Return the [X, Y] coordinate for the center point of the cell that contains the specified text.  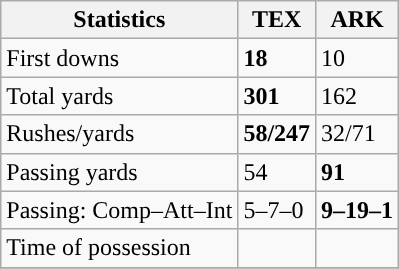
TEX [277, 20]
5–7–0 [277, 210]
Passing: Comp–Att–Int [120, 210]
32/71 [358, 134]
58/247 [277, 134]
91 [358, 172]
Rushes/yards [120, 134]
18 [277, 58]
Statistics [120, 20]
ARK [358, 20]
First downs [120, 58]
301 [277, 96]
10 [358, 58]
Passing yards [120, 172]
Total yards [120, 96]
Time of possession [120, 248]
9–19–1 [358, 210]
162 [358, 96]
54 [277, 172]
